For the text-containing cell, return its midpoint in [x, y] coordinate format. 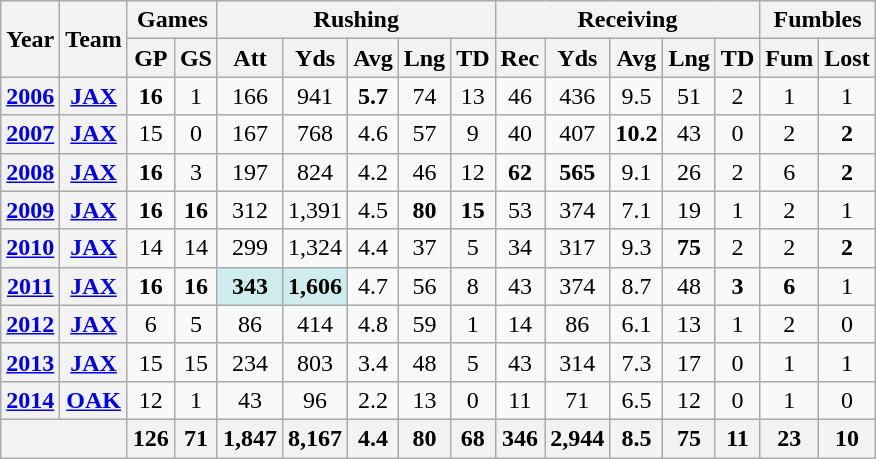
96 [316, 400]
317 [578, 248]
414 [316, 324]
23 [790, 438]
34 [520, 248]
26 [689, 172]
59 [424, 324]
2,944 [578, 438]
57 [424, 134]
19 [689, 210]
234 [250, 362]
9.1 [636, 172]
Receiving [628, 20]
5.7 [374, 96]
GS [196, 58]
4.7 [374, 286]
436 [578, 96]
7.1 [636, 210]
2008 [30, 172]
2011 [30, 286]
6.1 [636, 324]
53 [520, 210]
Rec [520, 58]
824 [316, 172]
2007 [30, 134]
10 [847, 438]
2013 [30, 362]
299 [250, 248]
2010 [30, 248]
1,391 [316, 210]
62 [520, 172]
17 [689, 362]
166 [250, 96]
Att [250, 58]
9.3 [636, 248]
40 [520, 134]
6.5 [636, 400]
GP [150, 58]
2009 [30, 210]
74 [424, 96]
56 [424, 286]
Rushing [356, 20]
4.6 [374, 134]
4.8 [374, 324]
Team [94, 39]
346 [520, 438]
10.2 [636, 134]
Lost [847, 58]
OAK [94, 400]
2014 [30, 400]
2012 [30, 324]
803 [316, 362]
126 [150, 438]
1,606 [316, 286]
37 [424, 248]
9.5 [636, 96]
197 [250, 172]
1,324 [316, 248]
Fum [790, 58]
312 [250, 210]
314 [578, 362]
941 [316, 96]
565 [578, 172]
7.3 [636, 362]
2006 [30, 96]
8 [473, 286]
8.7 [636, 286]
51 [689, 96]
68 [473, 438]
407 [578, 134]
8.5 [636, 438]
9 [473, 134]
1,847 [250, 438]
343 [250, 286]
768 [316, 134]
Year [30, 39]
2.2 [374, 400]
Fumbles [818, 20]
8,167 [316, 438]
4.2 [374, 172]
4.5 [374, 210]
3.4 [374, 362]
Games [172, 20]
167 [250, 134]
